Output the (x, y) coordinate of the center of the cell containing the given text.  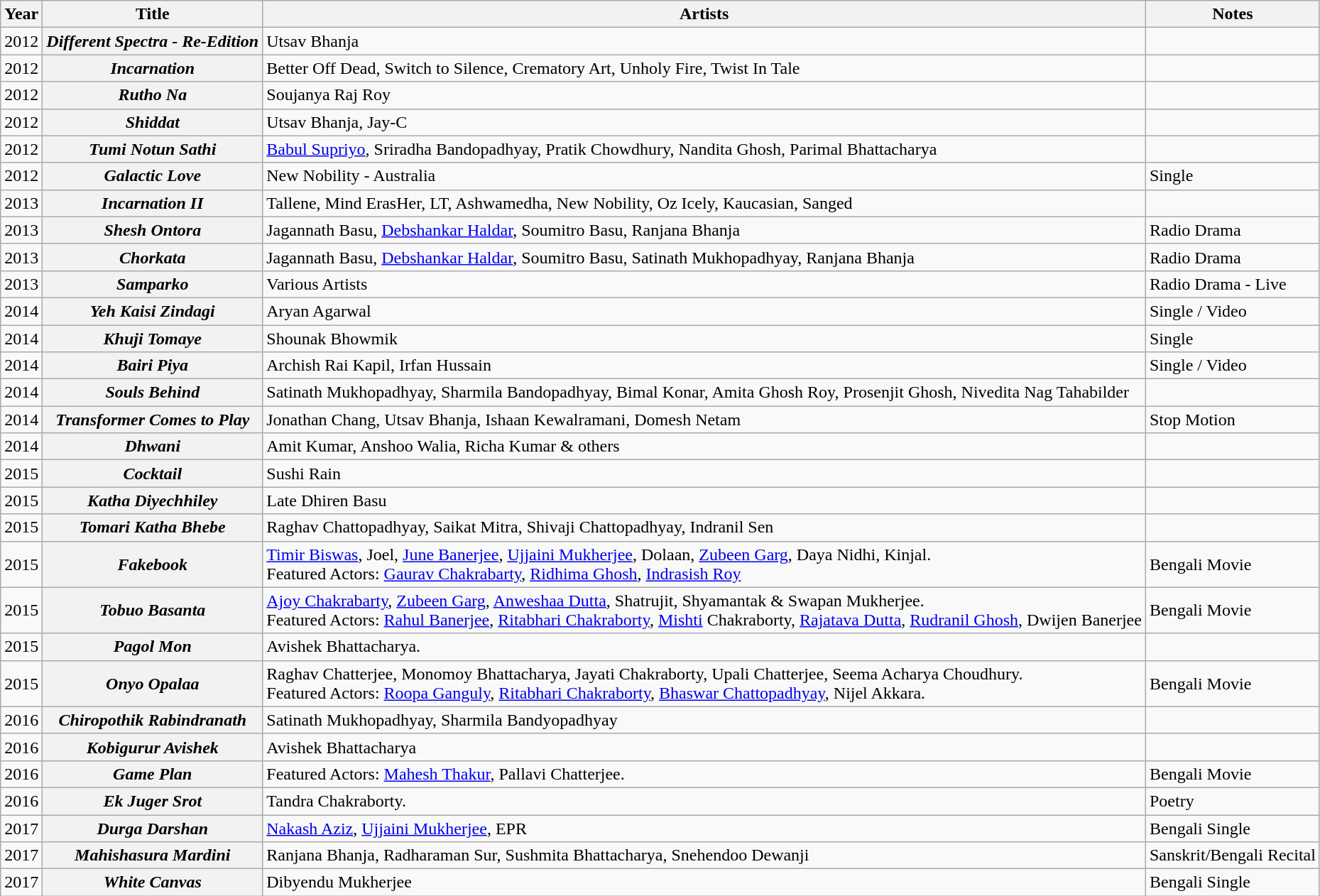
Various Artists (704, 284)
Ranjana Bhanja, Radharaman Sur, Sushmita Bhattacharya, Snehendoo Dewanji (704, 856)
Khuji Tomaye (153, 339)
Satinath Mukhopadhyay, Sharmila Bandyopadhyay (704, 720)
Nakash Aziz, Ujjaini Mukherjee, EPR (704, 829)
Featured Actors: Mahesh Thakur, Pallavi Chatterjee. (704, 774)
Fakebook (153, 564)
Shiddat (153, 122)
Late Dhiren Basu (704, 501)
Archish Rai Kapil, Irfan Hussain (704, 366)
Tandra Chakraborty. (704, 801)
Chorkata (153, 257)
Tobuo Basanta (153, 611)
Tomari Katha Bhebe (153, 528)
Utsav Bhanja, Jay-C (704, 122)
Sushi Rain (704, 474)
Katha Diyechhiley (153, 501)
Tumi Notun Sathi (153, 149)
Pagol Mon (153, 647)
Souls Behind (153, 393)
Avishek Bhattacharya (704, 747)
White Canvas (153, 883)
Transformer Comes to Play (153, 420)
Bairi Piya (153, 366)
New Nobility - Australia (704, 176)
Game Plan (153, 774)
Durga Darshan (153, 829)
Shounak Bhowmik (704, 339)
Better Off Dead, Switch to Silence, Crematory Art, Unholy Fire, Twist In Tale (704, 68)
Dibyendu Mukherjee (704, 883)
Incarnation (153, 68)
Different Spectra - Re-Edition (153, 41)
Dhwani (153, 447)
Amit Kumar, Anshoo Walia, Richa Kumar & others (704, 447)
Satinath Mukhopadhyay, Sharmila Bandopadhyay, Bimal Konar, Amita Ghosh Roy, Prosenjit Ghosh, Nivedita Nag Tahabilder (704, 393)
Ek Juger Srot (153, 801)
Galactic Love (153, 176)
Onyo Opalaa (153, 683)
Radio Drama - Live (1233, 284)
Incarnation II (153, 203)
Mahishasura Mardini (153, 856)
Year (21, 14)
Yeh Kaisi Zindagi (153, 311)
Poetry (1233, 801)
Shesh Ontora (153, 230)
Babul Supriyo, Sriradha Bandopadhyay, Pratik Chowdhury, Nandita Ghosh, Parimal Bhattacharya (704, 149)
Avishek Bhattacharya. (704, 647)
Sanskrit/Bengali Recital (1233, 856)
Samparko (153, 284)
Raghav Chattopadhyay, Saikat Mitra, Shivaji Chattopadhyay, Indranil Sen (704, 528)
Jonathan Chang, Utsav Bhanja, Ishaan Kewalramani, Domesh Netam (704, 420)
Kobigurur Avishek (153, 747)
Jagannath Basu, Debshankar Haldar, Soumitro Basu, Satinath Mukhopadhyay, Ranjana Bhanja (704, 257)
Title (153, 14)
Rutho Na (153, 95)
Cocktail (153, 474)
Jagannath Basu, Debshankar Haldar, Soumitro Basu, Ranjana Bhanja (704, 230)
Notes (1233, 14)
Soujanya Raj Roy (704, 95)
Chiropothik Rabindranath (153, 720)
Aryan Agarwal (704, 311)
Utsav Bhanja (704, 41)
Artists (704, 14)
Stop Motion (1233, 420)
Tallene, Mind ErasHer, LT, Ashwamedha, New Nobility, Oz Icely, Kaucasian, Sanged (704, 203)
